Provide the [X, Y] coordinate of the cell's center where the given text is located.  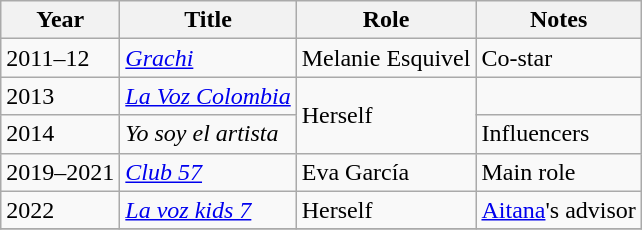
Title [208, 20]
2014 [60, 134]
Main role [558, 172]
2011–12 [60, 58]
Club 57 [208, 172]
La Voz Colombia [208, 96]
2022 [60, 210]
Eva García [386, 172]
2013 [60, 96]
Year [60, 20]
Grachi [208, 58]
Melanie Esquivel [386, 58]
Notes [558, 20]
Influencers [558, 134]
2019–2021 [60, 172]
La voz kids 7 [208, 210]
Co-star [558, 58]
Role [386, 20]
Aitana's advisor [558, 210]
Yo soy el artista [208, 134]
